Determine the [X, Y] coordinate at the center of the cell enclosing the given text.  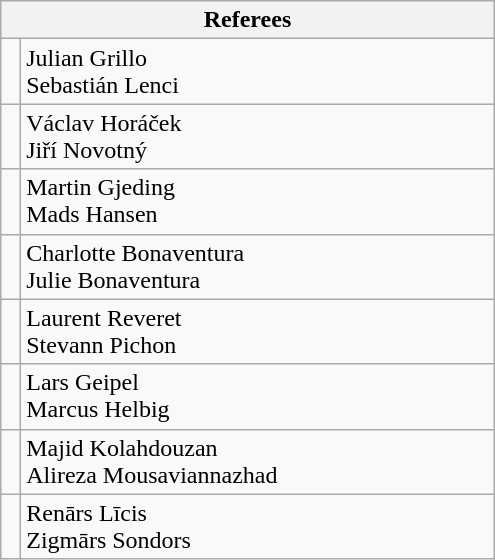
Laurent ReveretStevann Pichon [258, 332]
Martin GjedingMads Hansen [258, 202]
Lars GeipelMarcus Helbig [258, 396]
Majid KolahdouzanAlireza Mousaviannazhad [258, 462]
Julian GrilloSebastián Lenci [258, 72]
Renārs LīcisZigmārs Sondors [258, 526]
Charlotte BonaventuraJulie Bonaventura [258, 266]
Václav HoráčekJiří Novotný [258, 136]
Referees [248, 20]
